Detect which cell encompasses the target text, then output its [x, y] center coordinate. 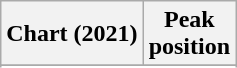
Chart (2021) [72, 34]
Peakposition [189, 34]
